Output the [x, y] coordinate of the center of the cell containing the given text.  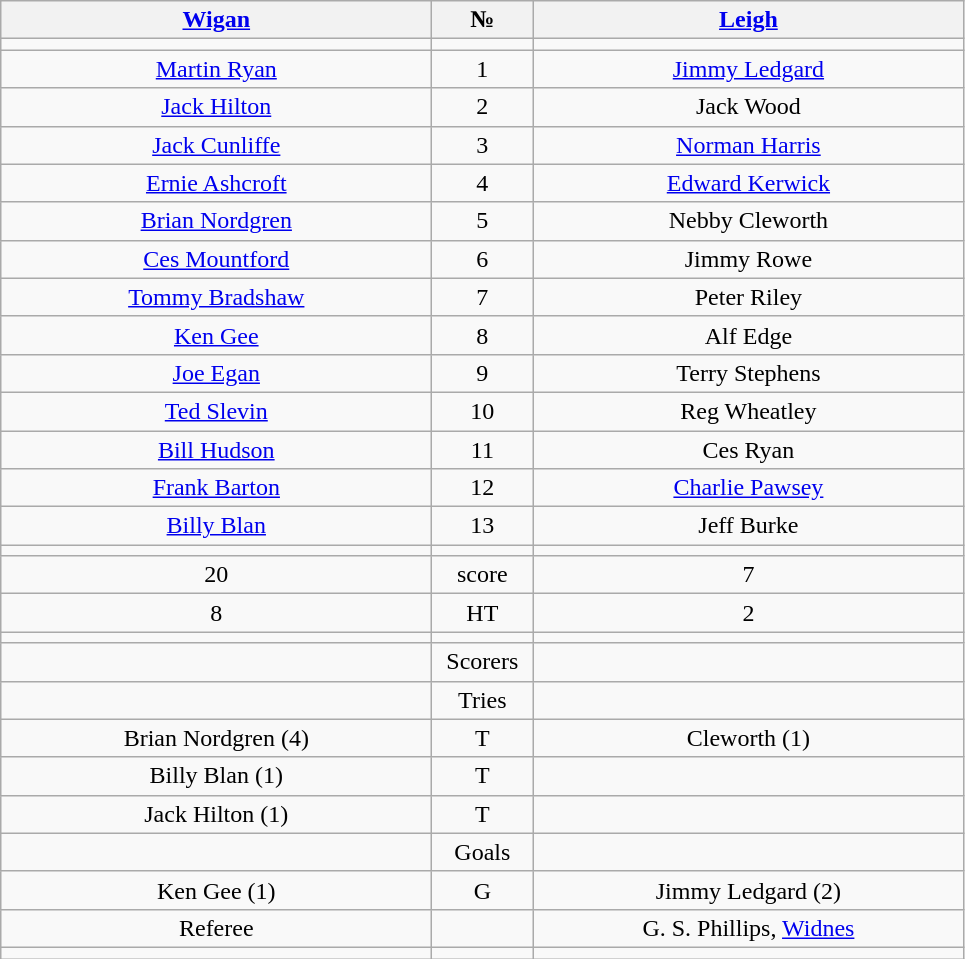
Leigh [748, 20]
Goals [482, 852]
12 [482, 488]
Charlie Pawsey [748, 488]
score [482, 575]
Ken Gee [216, 335]
Jack Wood [748, 107]
Cleworth (1) [748, 738]
Billy Blan [216, 526]
Ces Mountford [216, 259]
5 [482, 221]
13 [482, 526]
Alf Edge [748, 335]
Scorers [482, 662]
Martin Ryan [216, 69]
Ernie Ashcroft [216, 183]
Referee [216, 928]
Brian Nordgren (4) [216, 738]
G [482, 890]
Jack Hilton (1) [216, 814]
9 [482, 373]
Frank Barton [216, 488]
G. S. Phillips, Widnes [748, 928]
11 [482, 449]
Ces Ryan [748, 449]
Tommy Bradshaw [216, 297]
Norman Harris [748, 145]
Bill Hudson [216, 449]
Joe Egan [216, 373]
Nebby Cleworth [748, 221]
6 [482, 259]
№ [482, 20]
Edward Kerwick [748, 183]
Wigan [216, 20]
20 [216, 575]
Jack Cunliffe [216, 145]
Brian Nordgren [216, 221]
Reg Wheatley [748, 411]
1 [482, 69]
Jack Hilton [216, 107]
10 [482, 411]
HT [482, 613]
Ted Slevin [216, 411]
4 [482, 183]
Jimmy Ledgard (2) [748, 890]
Jimmy Ledgard [748, 69]
Jeff Burke [748, 526]
Terry Stephens [748, 373]
Jimmy Rowe [748, 259]
3 [482, 145]
Ken Gee (1) [216, 890]
Tries [482, 700]
Peter Riley [748, 297]
Billy Blan (1) [216, 776]
